For the text-containing cell, return its midpoint in (x, y) coordinate format. 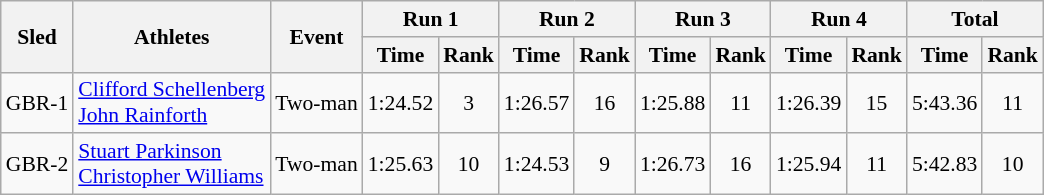
1:26.73 (672, 164)
1:26.57 (536, 102)
Stuart ParkinsonChristopher Williams (172, 164)
Run 1 (431, 19)
1:24.53 (536, 164)
15 (876, 102)
GBR-2 (37, 164)
1:25.94 (808, 164)
Event (316, 36)
1:25.63 (400, 164)
5:42.83 (944, 164)
1:25.88 (672, 102)
Total (975, 19)
Clifford SchellenbergJohn Rainforth (172, 102)
Run 4 (839, 19)
9 (604, 164)
GBR-1 (37, 102)
5:43.36 (944, 102)
1:26.39 (808, 102)
Run 3 (703, 19)
1:24.52 (400, 102)
Sled (37, 36)
3 (468, 102)
Athletes (172, 36)
Run 2 (567, 19)
